For the text-containing cell, return its midpoint in [X, Y] coordinate format. 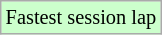
Fastest session lap [81, 17]
